Pinpoint the cell where the given text exists, returning its (x, y) midpoint coordinate. 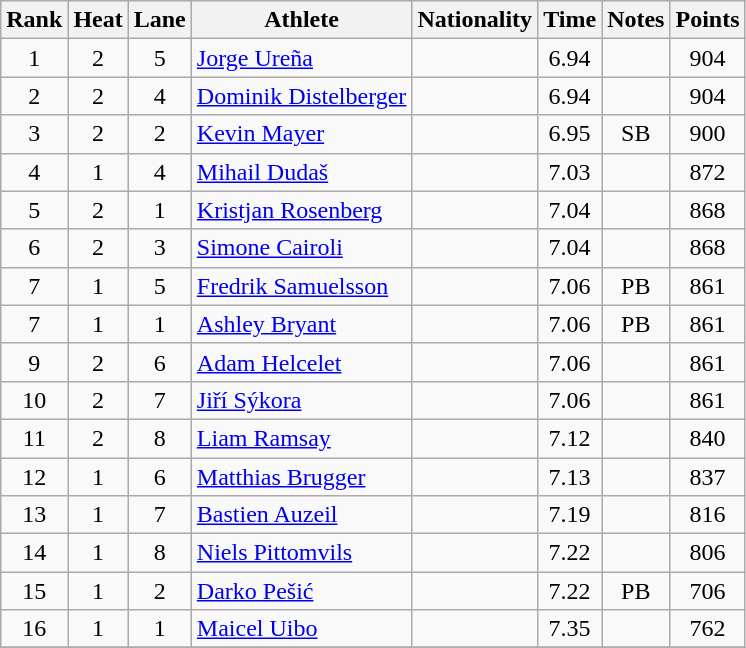
Notes (636, 20)
Time (570, 20)
7.35 (570, 629)
Ashley Bryant (302, 324)
7.03 (570, 172)
816 (708, 515)
7.12 (570, 438)
Points (708, 20)
Rank (34, 20)
706 (708, 591)
7.13 (570, 477)
10 (34, 400)
16 (34, 629)
Heat (98, 20)
6.95 (570, 134)
Matthias Brugger (302, 477)
Maicel Uibo (302, 629)
Mihail Dudaš (302, 172)
12 (34, 477)
Adam Helcelet (302, 362)
Jorge Ureña (302, 58)
Niels Pittomvils (302, 553)
Athlete (302, 20)
Kevin Mayer (302, 134)
Lane (160, 20)
762 (708, 629)
14 (34, 553)
7.19 (570, 515)
Nationality (475, 20)
Jiří Sýkora (302, 400)
872 (708, 172)
806 (708, 553)
840 (708, 438)
SB (636, 134)
Dominik Distelberger (302, 96)
Kristjan Rosenberg (302, 210)
15 (34, 591)
900 (708, 134)
9 (34, 362)
Fredrik Samuelsson (302, 286)
Liam Ramsay (302, 438)
Darko Pešić (302, 591)
11 (34, 438)
Simone Cairoli (302, 248)
Bastien Auzeil (302, 515)
837 (708, 477)
13 (34, 515)
